Detect which cell encompasses the target text, then output its (x, y) center coordinate. 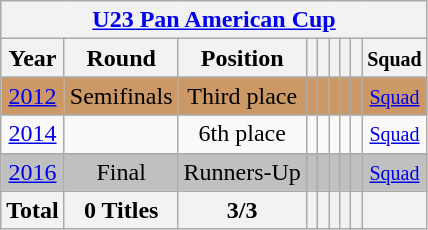
3/3 (242, 210)
2016 (33, 172)
2014 (33, 134)
Semifinals (121, 96)
Position (242, 58)
Round (121, 58)
U23 Pan American Cup (214, 20)
Runners-Up (242, 172)
0 Titles (121, 210)
Final (121, 172)
Total (33, 210)
Year (33, 58)
2012 (33, 96)
6th place (242, 134)
Third place (242, 96)
